Pinpoint the cell where the given text exists, returning its (X, Y) midpoint coordinate. 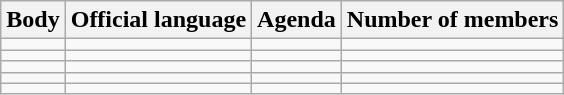
Official language (158, 20)
Body (33, 20)
Agenda (297, 20)
Number of members (452, 20)
